For the text-containing cell, return its midpoint in (X, Y) coordinate format. 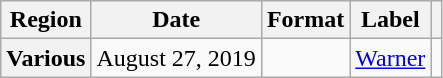
Warner (390, 58)
Format (305, 20)
Label (390, 20)
Various (46, 58)
August 27, 2019 (176, 58)
Region (46, 20)
Date (176, 20)
